Return the (X, Y) coordinate for the center point of the cell that contains the specified text.  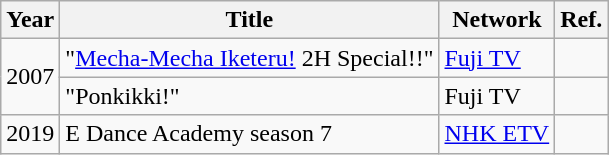
2007 (30, 77)
Title (250, 20)
Network (497, 20)
Ref. (582, 20)
"Ponkikki!" (250, 96)
E Dance Academy season 7 (250, 134)
"Mecha-Mecha Iketeru! 2H Special!!" (250, 58)
Year (30, 20)
2019 (30, 134)
NHK ETV (497, 134)
